Search for the cell housing the specified text and yield its [x, y] center coordinate. 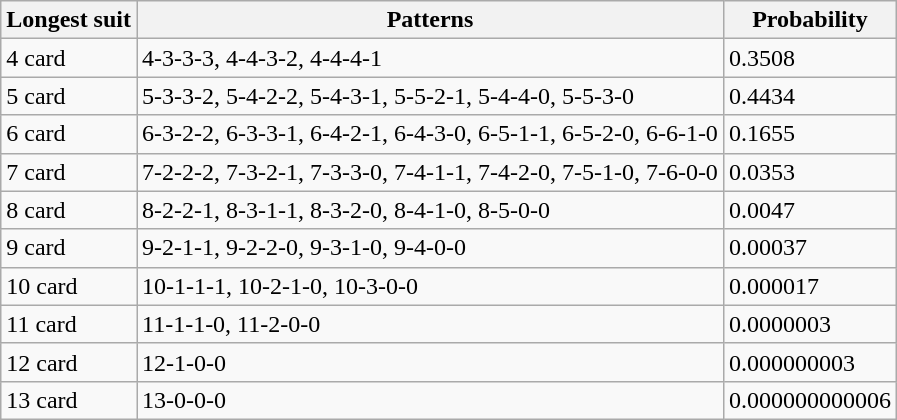
0.0000003 [810, 324]
Longest suit [69, 20]
4 card [69, 58]
0.00037 [810, 248]
9 card [69, 248]
0.0047 [810, 210]
13-0-0-0 [430, 400]
0.3508 [810, 58]
Patterns [430, 20]
13 card [69, 400]
11-1-1-0, 11-2-0-0 [430, 324]
5 card [69, 96]
8-2-2-1, 8-3-1-1, 8-3-2-0, 8-4-1-0, 8-5-0-0 [430, 210]
7 card [69, 172]
11 card [69, 324]
8 card [69, 210]
0.000000000006 [810, 400]
4-3-3-3, 4-4-3-2, 4-4-4-1 [430, 58]
9-2-1-1, 9-2-2-0, 9-3-1-0, 9-4-0-0 [430, 248]
12 card [69, 362]
10-1-1-1, 10-2-1-0, 10-3-0-0 [430, 286]
10 card [69, 286]
6-3-2-2, 6-3-3-1, 6-4-2-1, 6-4-3-0, 6-5-1-1, 6-5-2-0, 6-6-1-0 [430, 134]
Probability [810, 20]
7-2-2-2, 7-3-2-1, 7-3-3-0, 7-4-1-1, 7-4-2-0, 7-5-1-0, 7-6-0-0 [430, 172]
0.000000003 [810, 362]
12-1-0-0 [430, 362]
0.1655 [810, 134]
0.4434 [810, 96]
5-3-3-2, 5-4-2-2, 5-4-3-1, 5-5-2-1, 5-4-4-0, 5-5-3-0 [430, 96]
0.0353 [810, 172]
6 card [69, 134]
0.000017 [810, 286]
